Return [x, y] of the center of cell containing provided text 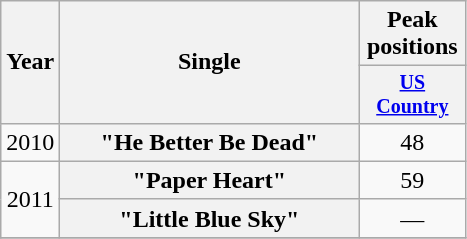
US Country [412, 94]
"Paper Heart" [210, 180]
— [412, 218]
"Little Blue Sky" [210, 218]
Year [30, 62]
2011 [30, 199]
2010 [30, 142]
Single [210, 62]
"He Better Be Dead" [210, 142]
Peak positions [412, 34]
59 [412, 180]
48 [412, 142]
